Detect which cell encompasses the target text, then output its (x, y) center coordinate. 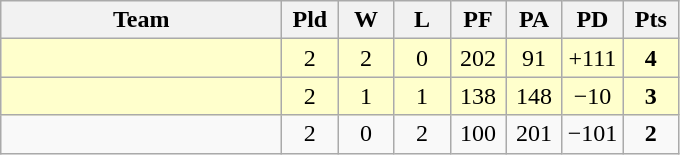
Pld (310, 20)
W (366, 20)
Pts (651, 20)
138 (478, 96)
4 (651, 58)
PD (592, 20)
148 (534, 96)
PF (478, 20)
3 (651, 96)
100 (478, 134)
+111 (592, 58)
PA (534, 20)
Team (142, 20)
201 (534, 134)
−101 (592, 134)
202 (478, 58)
91 (534, 58)
−10 (592, 96)
L (422, 20)
